Detect which cell encompasses the target text, then output its [X, Y] center coordinate. 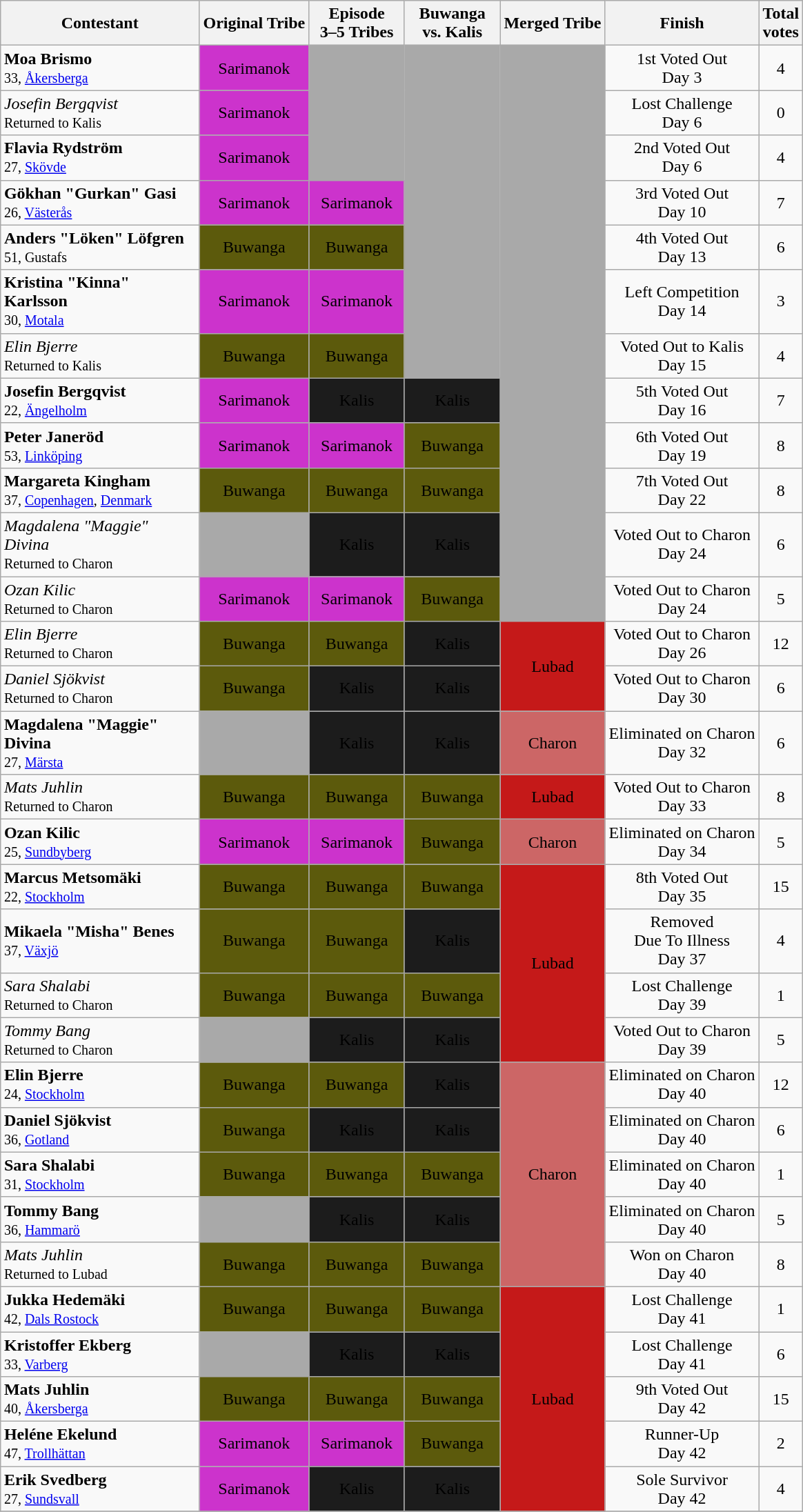
Voted Out to CharonDay 30 [682, 688]
Anders "Löken" Löfgren51, Gustafs [99, 247]
Jukka Hedemäki42, Dals Rostock [99, 1309]
Voted Out to CharonDay 33 [682, 797]
Original Tribe [254, 23]
Mats JuhlinReturned to Lubad [99, 1264]
Voted Out to KalisDay 15 [682, 356]
6th Voted OutDay 19 [682, 446]
Marcus Metsomäki22, Stockholm [99, 887]
Kristoffer Ekberg33, Varberg [99, 1353]
Elin BjerreReturned to Kalis [99, 356]
Lost ChallengeDay 6 [682, 113]
3rd Voted OutDay 10 [682, 203]
Ozan Kilic25, Sundbyberg [99, 842]
Peter Janeröd53, Linköping [99, 446]
Daniel SjökvistReturned to Charon [99, 688]
Sole SurvivorDay 42 [682, 1489]
Josefin BergqvistReturned to Kalis [99, 113]
Sara ShalabiReturned to Charon [99, 995]
Sara Shalabi31, Stockholm [99, 1174]
Eliminated on CharonDay 32 [682, 743]
Tommy BangReturned to Charon [99, 1040]
Totalvotes [781, 23]
Episode3–5 Tribes [357, 23]
Elin Bjerre24, Stockholm [99, 1084]
Left CompetitionDay 14 [682, 301]
Lost ChallengeDay 39 [682, 995]
Erik Svedberg27, Sundsvall [99, 1489]
Contestant [99, 23]
Merged Tribe [553, 23]
Flavia Rydström27, Skövde [99, 157]
Elin BjerreReturned to Charon [99, 644]
1st Voted OutDay 3 [682, 68]
Josefin Bergqvist22, Ängelholm [99, 400]
Won on CharonDay 40 [682, 1264]
Magdalena "Maggie" Divina27, Märsta [99, 743]
Buwangavs. Kalis [453, 23]
3 [781, 301]
2 [781, 1444]
Margareta Kingham37, Copenhagen, Denmark [99, 490]
7th Voted OutDay 22 [682, 490]
4th Voted OutDay 13 [682, 247]
Tommy Bang36, Hammarö [99, 1220]
Mikaela "Misha" Benes37, Växjö [99, 941]
8th Voted OutDay 35 [682, 887]
2nd Voted OutDay 6 [682, 157]
Magdalena "Maggie" DivinaReturned to Charon [99, 544]
5th Voted OutDay 16 [682, 400]
Voted Out to CharonDay 39 [682, 1040]
RemovedDue To IllnessDay 37 [682, 941]
Daniel Sjökvist36, Gotland [99, 1130]
Runner-UpDay 42 [682, 1444]
Finish [682, 23]
Kristina "Kinna" Karlsson30, Motala [99, 301]
Heléne Ekelund47, Trollhättan [99, 1444]
0 [781, 113]
Eliminated on CharonDay 34 [682, 842]
Gökhan "Gurkan" Gasi26, Västerås [99, 203]
Mats JuhlinReturned to Charon [99, 797]
9th Voted OutDay 42 [682, 1399]
Voted Out to CharonDay 26 [682, 644]
Ozan KilicReturned to Charon [99, 599]
Mats Juhlin40, Åkersberga [99, 1399]
Moa Brismo33, Åkersberga [99, 68]
